Identify which cell holds the provided text, then report its [X, Y] central coordinate. 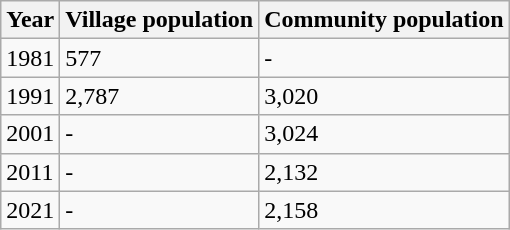
2,132 [384, 172]
577 [160, 58]
Community population [384, 20]
Village population [160, 20]
2011 [30, 172]
2001 [30, 134]
1991 [30, 96]
2,787 [160, 96]
2021 [30, 210]
2,158 [384, 210]
3,024 [384, 134]
Year [30, 20]
1981 [30, 58]
3,020 [384, 96]
